From the cell containing the given text, extract its center point as (x, y) coordinate. 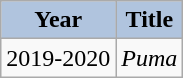
2019-2020 (58, 58)
Puma (150, 58)
Year (58, 20)
Title (150, 20)
